Capture the cell that displays the provided text and extract its [X, Y] central coordinate. 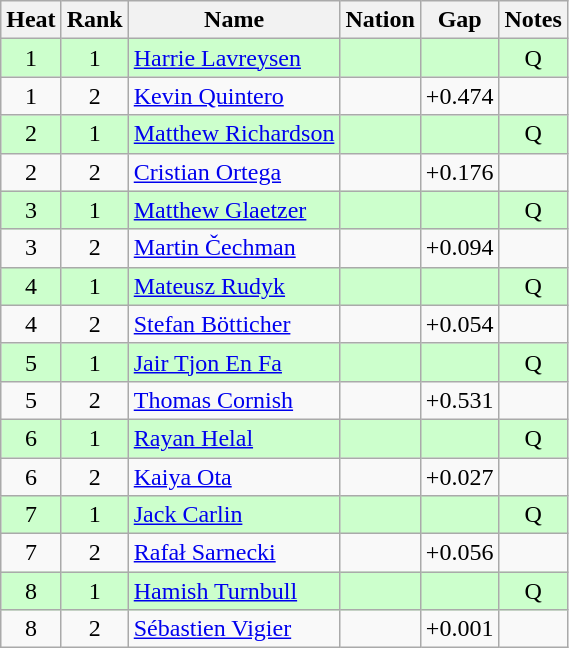
Rafał Sarnecki [234, 553]
Martin Čechman [234, 248]
+0.001 [460, 629]
Kevin Quintero [234, 96]
Matthew Glaetzer [234, 210]
+0.056 [460, 553]
+0.094 [460, 248]
Gap [460, 20]
Notes [533, 20]
Heat [31, 20]
Sébastien Vigier [234, 629]
Rank [94, 20]
Mateusz Rudyk [234, 286]
Nation [380, 20]
+0.474 [460, 96]
Matthew Richardson [234, 134]
Jair Tjon En Fa [234, 362]
+0.054 [460, 324]
+0.176 [460, 172]
Kaiya Ota [234, 477]
Rayan Helal [234, 438]
+0.531 [460, 400]
+0.027 [460, 477]
Harrie Lavreysen [234, 58]
Jack Carlin [234, 515]
Stefan Bötticher [234, 324]
Cristian Ortega [234, 172]
Thomas Cornish [234, 400]
Name [234, 20]
Hamish Turnbull [234, 591]
